For the text-containing cell, return its midpoint in [x, y] coordinate format. 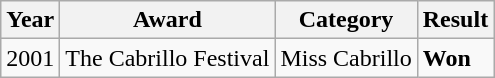
The Cabrillo Festival [168, 58]
Won [455, 58]
2001 [30, 58]
Result [455, 20]
Category [346, 20]
Miss Cabrillo [346, 58]
Award [168, 20]
Year [30, 20]
